Search for the cell housing the specified text and yield its (X, Y) center coordinate. 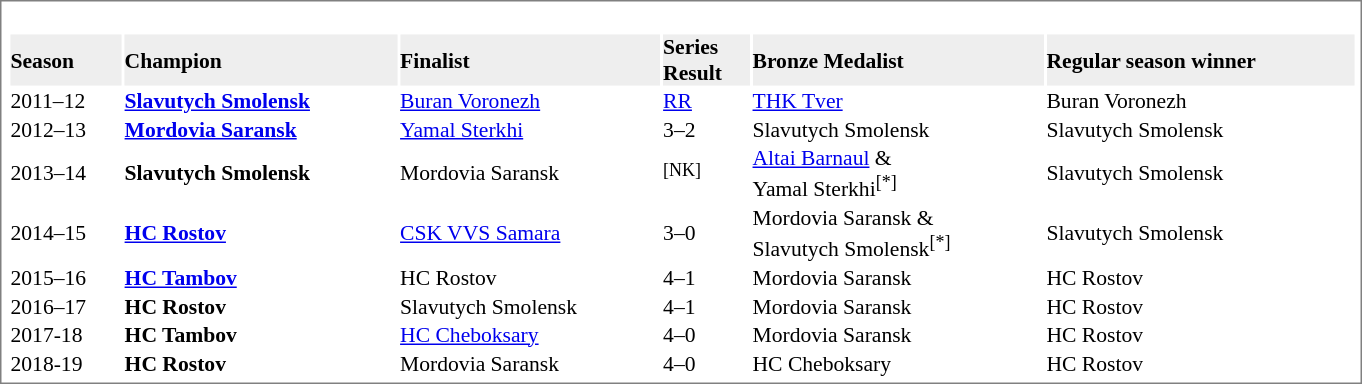
Altai Barnaul & Yamal Sterkhi[*] (898, 174)
2011–12 (66, 101)
SeriesResult (706, 60)
Season (66, 60)
2018-19 (66, 363)
2016–17 (66, 306)
Mordovia Saransk & Slavutych Smolensk[*] (898, 234)
CSK VVS Samara (530, 234)
2017-18 (66, 335)
2015–16 (66, 278)
2014–15 (66, 234)
Regular season winner (1200, 60)
3–0 (706, 234)
THK Tver (898, 101)
Finalist (530, 60)
Yamal Sterkhi (530, 130)
2012–13 (66, 130)
3–2 (706, 130)
Champion (261, 60)
2013–14 (66, 174)
[NK] (706, 174)
RR (706, 101)
Bronze Medalist (898, 60)
